Output the (x, y) coordinate of the center of the cell containing the given text.  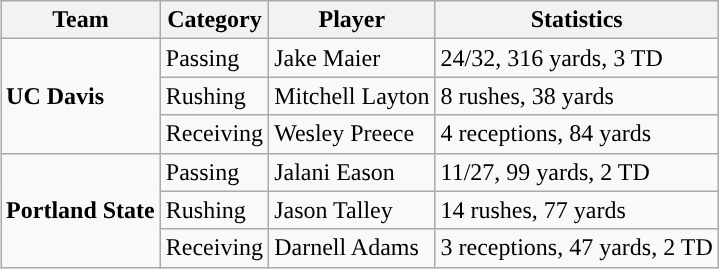
Jason Talley (352, 210)
11/27, 99 yards, 2 TD (576, 172)
Player (352, 20)
14 rushes, 77 yards (576, 210)
4 receptions, 84 yards (576, 134)
Portland State (81, 210)
Category (214, 20)
Team (81, 20)
Statistics (576, 20)
Jalani Eason (352, 172)
24/32, 316 yards, 3 TD (576, 58)
Darnell Adams (352, 248)
UC Davis (81, 96)
8 rushes, 38 yards (576, 96)
3 receptions, 47 yards, 2 TD (576, 248)
Mitchell Layton (352, 96)
Jake Maier (352, 58)
Wesley Preece (352, 134)
